Output the [X, Y] coordinate of the center of the cell containing the given text.  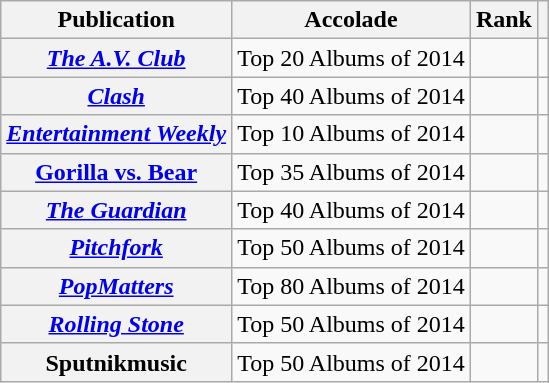
Top 80 Albums of 2014 [352, 286]
Pitchfork [116, 248]
Top 20 Albums of 2014 [352, 58]
Accolade [352, 20]
Top 35 Albums of 2014 [352, 172]
Sputnikmusic [116, 362]
Publication [116, 20]
Rolling Stone [116, 324]
The Guardian [116, 210]
Clash [116, 96]
Entertainment Weekly [116, 134]
Top 10 Albums of 2014 [352, 134]
PopMatters [116, 286]
The A.V. Club [116, 58]
Gorilla vs. Bear [116, 172]
Rank [504, 20]
